Output the (x, y) coordinate of the center of the cell containing the given text.  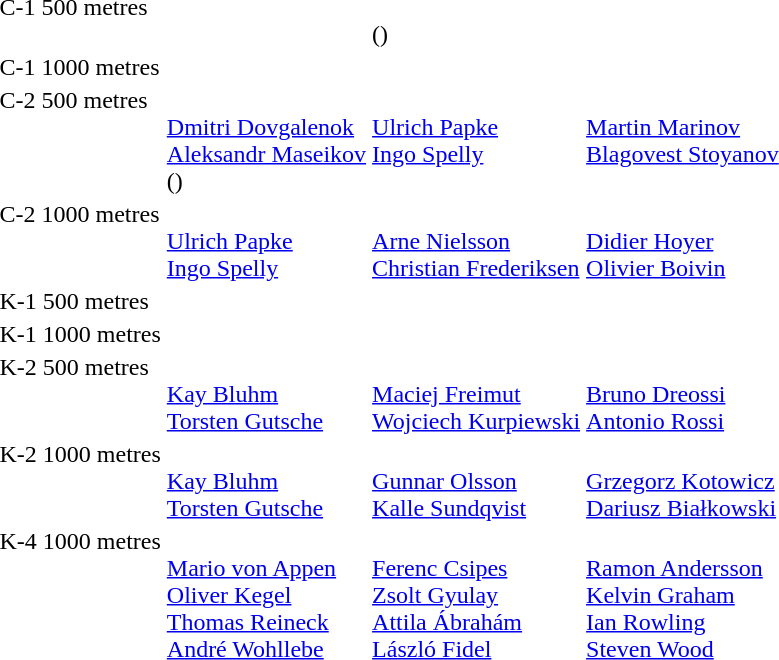
Maciej Freimut Wojciech Kurpiewski (476, 394)
Dmitri Dovgalenok Aleksandr Maseikov() (266, 140)
Arne Nielsson Christian Frederiksen (476, 241)
Gunnar Olsson Kalle Sundqvist (476, 481)
